Search for the cell housing the specified text and yield its [X, Y] center coordinate. 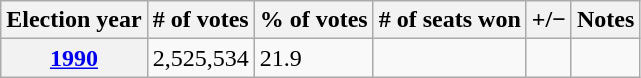
# of seats won [450, 20]
# of votes [200, 20]
Notes [605, 20]
2,525,534 [200, 58]
% of votes [314, 20]
21.9 [314, 58]
1990 [74, 58]
Election year [74, 20]
+/− [548, 20]
